Find where the given text appears and provide that cell's center as (X, Y) coordinate. 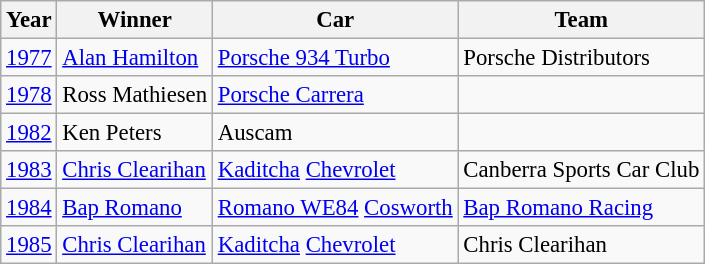
Porsche Distributors (582, 58)
1984 (29, 208)
Ken Peters (135, 133)
Ross Mathiesen (135, 95)
Alan Hamilton (135, 58)
1983 (29, 170)
Team (582, 20)
Porsche Carrera (335, 95)
1985 (29, 245)
Auscam (335, 133)
Bap Romano Racing (582, 208)
1977 (29, 58)
Car (335, 20)
Porsche 934 Turbo (335, 58)
Winner (135, 20)
Romano WE84 Cosworth (335, 208)
Canberra Sports Car Club (582, 170)
1978 (29, 95)
Bap Romano (135, 208)
1982 (29, 133)
Year (29, 20)
